Provide the (X, Y) coordinate of the cell's center where the given text is located.  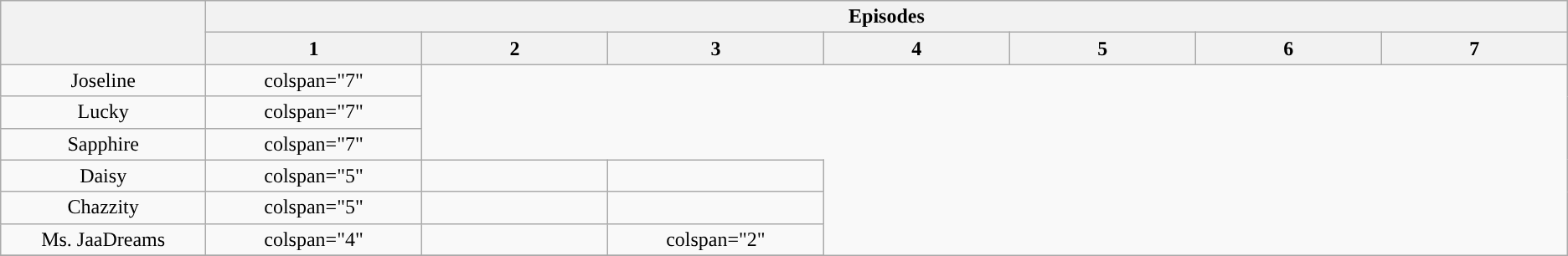
colspan="2" (715, 239)
Lucky (104, 112)
1 (314, 49)
Episodes (887, 17)
3 (715, 49)
2 (514, 49)
Joseline (104, 80)
4 (916, 49)
Chazzity (104, 207)
Sapphire (104, 144)
colspan="4" (314, 239)
Daisy (104, 176)
7 (1474, 49)
Ms. JaaDreams (104, 239)
5 (1102, 49)
6 (1288, 49)
